Provide the [X, Y] coordinate of the cell's center where the given text is located.  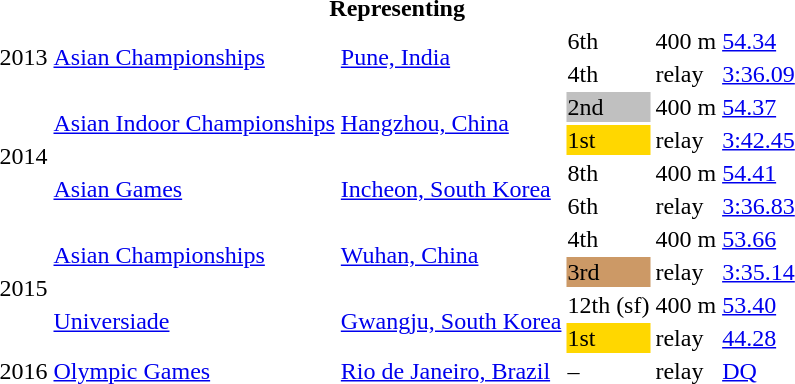
8th [608, 173]
Wuhan, China [451, 256]
12th (sf) [608, 305]
Universiade [194, 322]
Hangzhou, China [451, 124]
Asian Games [194, 190]
3rd [608, 272]
Incheon, South Korea [451, 190]
Pune, India [451, 58]
2nd [608, 107]
Asian Indoor Championships [194, 124]
Gwangju, South Korea [451, 322]
